Identify which cell holds the provided text, then report its [X, Y] central coordinate. 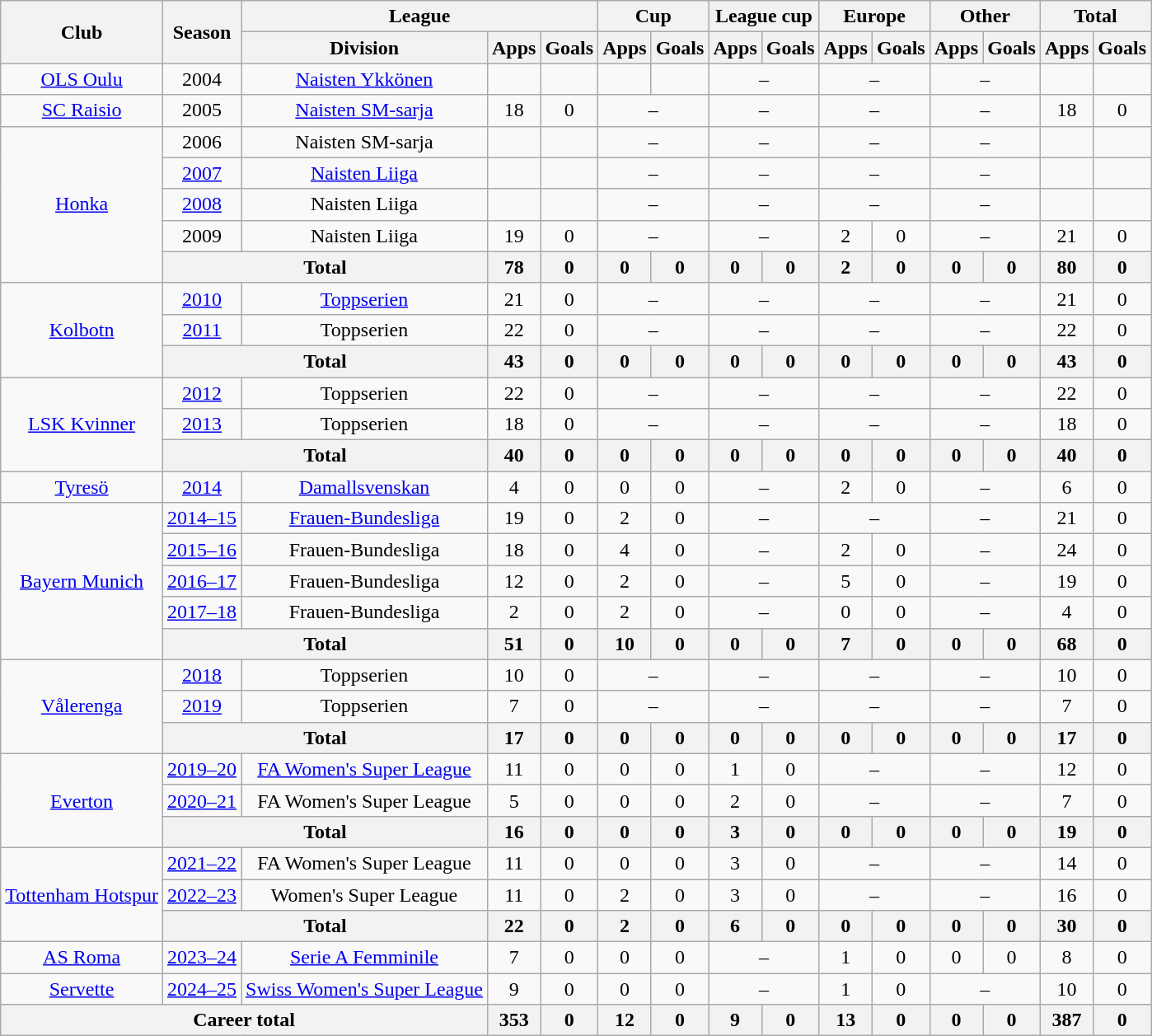
Naisten Ykkönen [364, 79]
2006 [201, 142]
2010 [201, 298]
30 [1066, 926]
14 [1066, 863]
OLS Oulu [82, 79]
2004 [201, 79]
SC Raisio [82, 110]
Tyresö [82, 487]
2021–22 [201, 863]
2023–24 [201, 958]
Servette [82, 989]
2009 [201, 236]
Bayern Munich [82, 581]
2005 [201, 110]
Honka [82, 204]
13 [845, 1020]
2011 [201, 330]
2022–23 [201, 894]
2020–21 [201, 800]
Swiss Women's Super League [364, 989]
Vålerenga [82, 706]
353 [513, 1020]
68 [1066, 644]
AS Roma [82, 958]
8 [1066, 958]
Tottenham Hotspur [82, 894]
2008 [201, 204]
2014 [201, 487]
Career total [244, 1020]
78 [513, 267]
Cup [653, 16]
2012 [201, 393]
2007 [201, 173]
2024–25 [201, 989]
League cup [764, 16]
2015–16 [201, 550]
Women's Super League [364, 894]
2016–17 [201, 581]
Damallsvenskan [364, 487]
2019–20 [201, 769]
Club [82, 32]
2014–15 [201, 518]
Europe [874, 16]
Other [985, 16]
Season [201, 32]
2019 [201, 706]
Serie A Femminile [364, 958]
387 [1066, 1020]
2017–18 [201, 612]
2018 [201, 675]
LSK Kvinner [82, 424]
Division [364, 48]
Kolbotn [82, 330]
Everton [82, 800]
2013 [201, 424]
51 [513, 644]
League [419, 16]
24 [1066, 550]
80 [1066, 267]
